Locate the cell with the specified text and output its [X, Y] center coordinate. 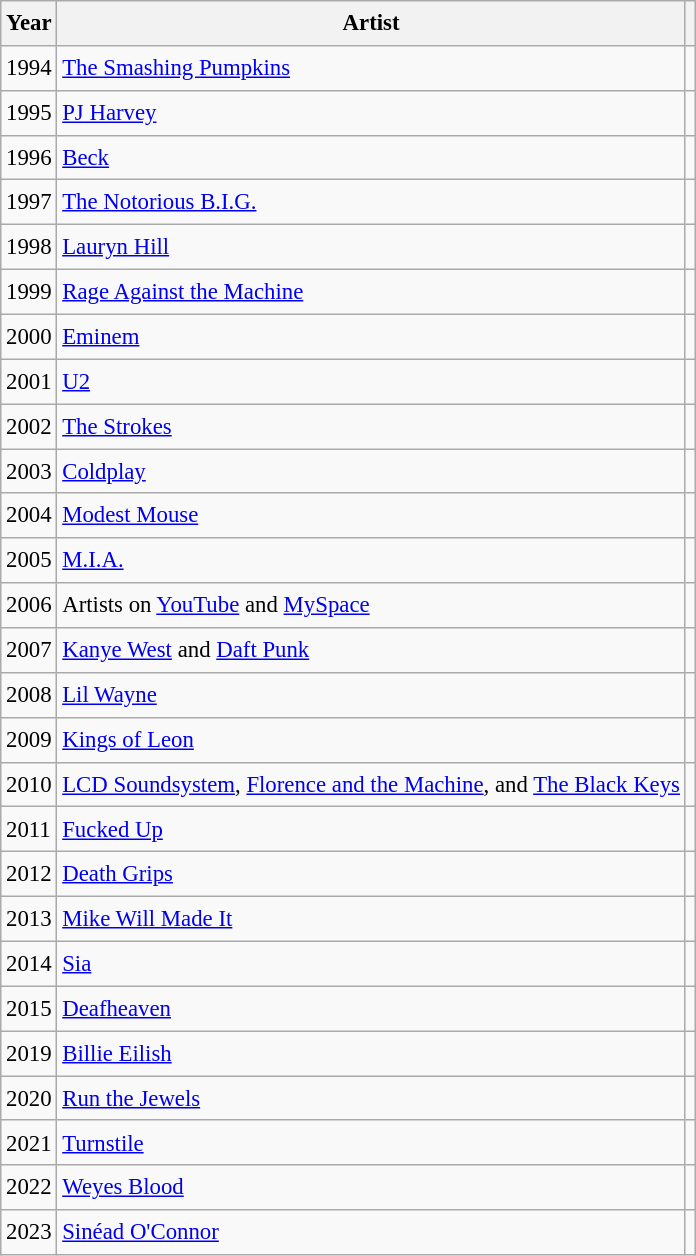
2013 [29, 920]
1998 [29, 248]
Eminem [371, 336]
2002 [29, 426]
1996 [29, 158]
2001 [29, 382]
2007 [29, 650]
2005 [29, 560]
2021 [29, 1144]
2014 [29, 964]
Lauryn Hill [371, 248]
The Strokes [371, 426]
Sia [371, 964]
Year [29, 24]
The Notorious B.I.G. [371, 202]
2008 [29, 696]
PJ Harvey [371, 114]
Rage Against the Machine [371, 292]
Lil Wayne [371, 696]
2010 [29, 784]
Coldplay [371, 472]
Sinéad O'Connor [371, 1232]
The Smashing Pumpkins [371, 68]
Weyes Blood [371, 1188]
Modest Mouse [371, 516]
2022 [29, 1188]
2020 [29, 1098]
2004 [29, 516]
M.I.A. [371, 560]
2003 [29, 472]
Deafheaven [371, 1008]
Beck [371, 158]
LCD Soundsystem, Florence and the Machine, and The Black Keys [371, 784]
Kanye West and Daft Punk [371, 650]
Turnstile [371, 1144]
Artist [371, 24]
Mike Will Made It [371, 920]
2023 [29, 1232]
Billie Eilish [371, 1054]
2011 [29, 830]
2009 [29, 740]
2006 [29, 606]
1999 [29, 292]
2019 [29, 1054]
Artists on YouTube and MySpace [371, 606]
2015 [29, 1008]
Kings of Leon [371, 740]
1994 [29, 68]
Fucked Up [371, 830]
2000 [29, 336]
Run the Jewels [371, 1098]
U2 [371, 382]
1995 [29, 114]
2012 [29, 874]
1997 [29, 202]
Death Grips [371, 874]
